For the text-containing cell, return its midpoint in [x, y] coordinate format. 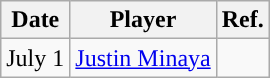
Ref. [242, 20]
Player [143, 20]
July 1 [36, 58]
Justin Minaya [143, 58]
Date [36, 20]
